Extract the (x, y) coordinate from the center of the cell holding the provided text.  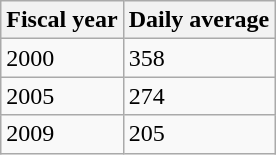
Fiscal year (62, 20)
205 (199, 134)
2005 (62, 96)
2009 (62, 134)
Daily average (199, 20)
358 (199, 58)
2000 (62, 58)
274 (199, 96)
